Return the (x, y) coordinate for the center point of the cell that contains the specified text.  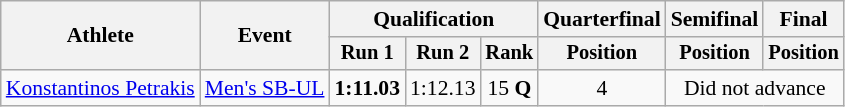
Semifinal (715, 19)
Final (803, 19)
Run 2 (442, 54)
Quarterfinal (602, 19)
1:11.03 (368, 88)
Event (265, 36)
Men's SB-UL (265, 88)
Athlete (100, 36)
Qualification (434, 19)
Run 1 (368, 54)
4 (602, 88)
15 Q (509, 88)
Konstantinos Petrakis (100, 88)
Rank (509, 54)
Did not advance (755, 88)
1:12.13 (442, 88)
